Extract the (X, Y) coordinate from the center of the cell holding the provided text.  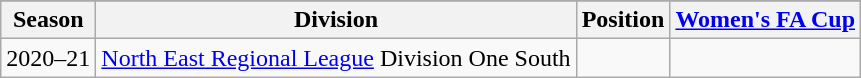
Women's FA Cup (766, 20)
Division (336, 20)
Season (48, 20)
North East Regional League Division One South (336, 58)
2020–21 (48, 58)
Position (623, 20)
